Identify which cell holds the provided text, then report its (X, Y) central coordinate. 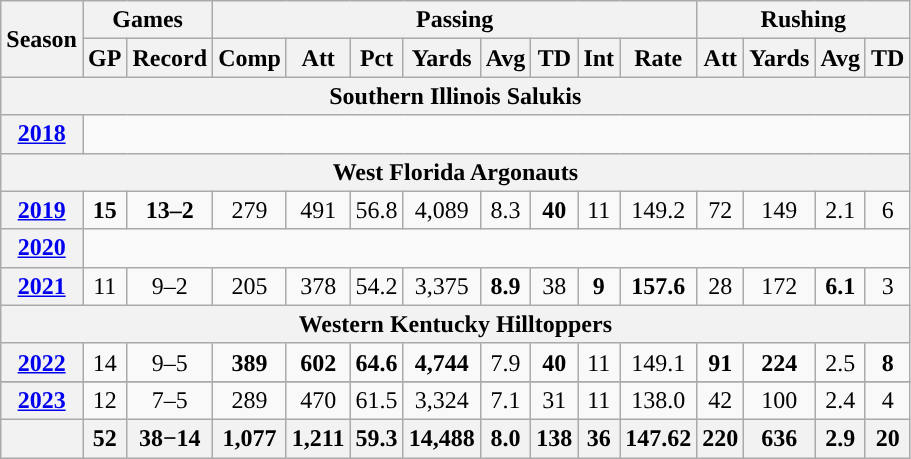
15 (104, 210)
7–5 (170, 400)
378 (318, 286)
149 (780, 210)
Comp (250, 58)
Pct (376, 58)
470 (318, 400)
157.6 (658, 286)
28 (720, 286)
Record (170, 58)
2.9 (840, 438)
220 (720, 438)
2.5 (840, 362)
64.6 (376, 362)
4 (887, 400)
172 (780, 286)
2.4 (840, 400)
149.1 (658, 362)
Rushing (804, 20)
149.2 (658, 210)
14 (104, 362)
4,744 (442, 362)
2019 (42, 210)
1,077 (250, 438)
138.0 (658, 400)
2021 (42, 286)
61.5 (376, 400)
2020 (42, 248)
602 (318, 362)
9–2 (170, 286)
491 (318, 210)
Western Kentucky Hilltoppers (456, 324)
3,375 (442, 286)
91 (720, 362)
West Florida Argonauts (456, 172)
2018 (42, 134)
389 (250, 362)
Southern Illinois Salukis (456, 96)
6.1 (840, 286)
636 (780, 438)
1,211 (318, 438)
3 (887, 286)
2022 (42, 362)
6 (887, 210)
224 (780, 362)
Passing (455, 20)
56.8 (376, 210)
52 (104, 438)
279 (250, 210)
Rate (658, 58)
42 (720, 400)
7.1 (506, 400)
2023 (42, 400)
2.1 (840, 210)
59.3 (376, 438)
8.0 (506, 438)
4,089 (442, 210)
9 (599, 286)
205 (250, 286)
100 (780, 400)
289 (250, 400)
54.2 (376, 286)
36 (599, 438)
Games (147, 20)
38−14 (170, 438)
13–2 (170, 210)
7.9 (506, 362)
72 (720, 210)
8.3 (506, 210)
12 (104, 400)
3,324 (442, 400)
GP (104, 58)
8.9 (506, 286)
31 (554, 400)
9–5 (170, 362)
38 (554, 286)
147.62 (658, 438)
Int (599, 58)
14,488 (442, 438)
8 (887, 362)
138 (554, 438)
Season (42, 39)
20 (887, 438)
